Provide the [X, Y] coordinate of the cell's center where the given text is located.  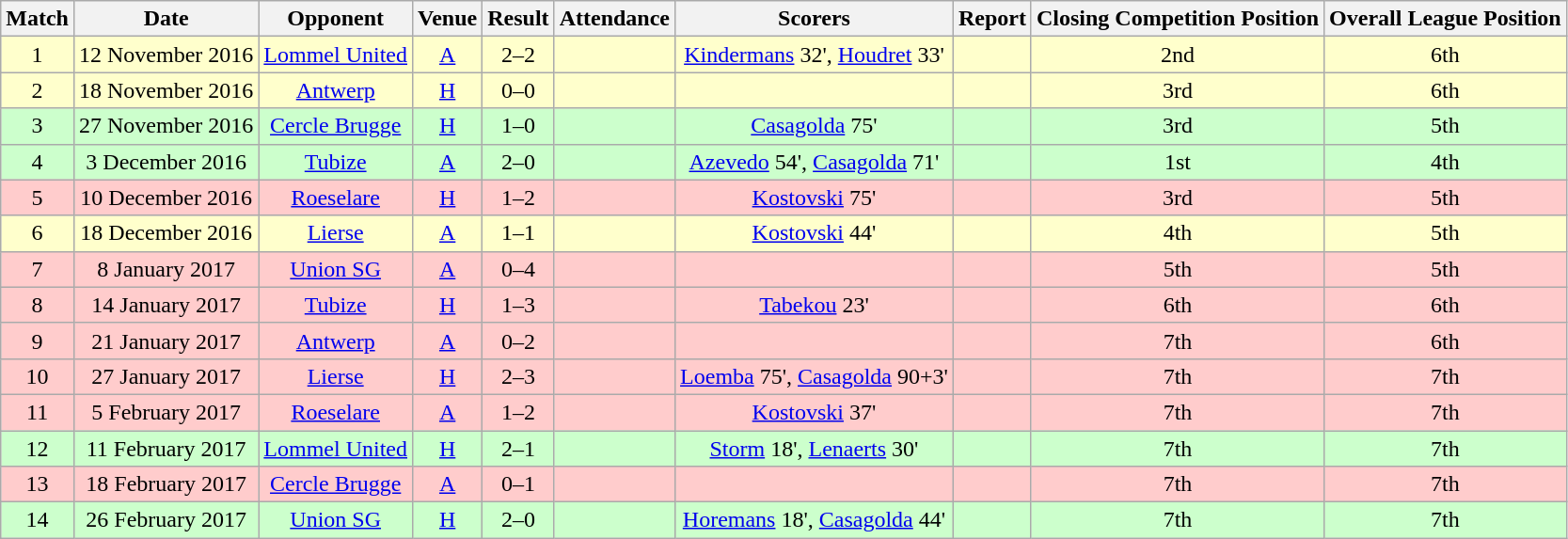
Report [991, 19]
12 [38, 449]
2 [38, 90]
13 [38, 484]
21 January 2017 [166, 341]
2–3 [518, 376]
9 [38, 341]
1st [1178, 162]
8 [38, 305]
11 [38, 412]
2nd [1178, 55]
Kindermans 32', Houdret 33' [815, 55]
5 February 2017 [166, 412]
Casagolda 75' [815, 126]
14 January 2017 [166, 305]
10 December 2016 [166, 198]
Date [166, 19]
Kostovski 75' [815, 198]
Venue [448, 19]
18 November 2016 [166, 90]
27 January 2017 [166, 376]
11 February 2017 [166, 449]
Azevedo 54', Casagolda 71' [815, 162]
1–1 [518, 233]
10 [38, 376]
12 November 2016 [166, 55]
27 November 2016 [166, 126]
Kostovski 37' [815, 412]
0–1 [518, 484]
0–4 [518, 269]
Match [38, 19]
8 January 2017 [166, 269]
Result [518, 19]
2–2 [518, 55]
7 [38, 269]
26 February 2017 [166, 520]
Kostovski 44' [815, 233]
1–3 [518, 305]
Closing Competition Position [1178, 19]
1 [38, 55]
6 [38, 233]
Scorers [815, 19]
Storm 18', Lenaerts 30' [815, 449]
4 [38, 162]
3 December 2016 [166, 162]
5 [38, 198]
Tabekou 23' [815, 305]
14 [38, 520]
Opponent [336, 19]
2–1 [518, 449]
Loemba 75', Casagolda 90+3' [815, 376]
0–0 [518, 90]
18 February 2017 [166, 484]
Horemans 18', Casagolda 44' [815, 520]
Overall League Position [1446, 19]
0–2 [518, 341]
1–0 [518, 126]
Attendance [614, 19]
3 [38, 126]
18 December 2016 [166, 233]
